Return the (x, y) coordinate for the center point of the cell that contains the specified text.  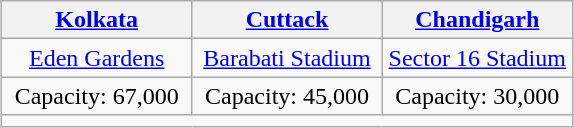
Capacity: 67,000 (97, 96)
Capacity: 30,000 (477, 96)
Sector 16 Stadium (477, 58)
Chandigarh (477, 20)
Cuttack (287, 20)
Eden Gardens (97, 58)
Barabati Stadium (287, 58)
Capacity: 45,000 (287, 96)
Kolkata (97, 20)
